For the text-containing cell, return its midpoint in (X, Y) coordinate format. 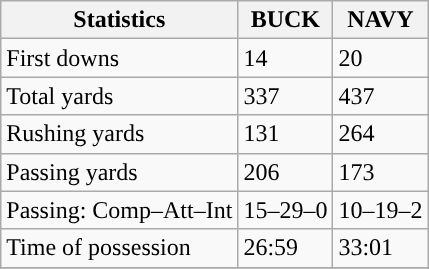
Time of possession (120, 248)
337 (286, 96)
BUCK (286, 20)
Rushing yards (120, 134)
NAVY (380, 20)
Passing yards (120, 172)
20 (380, 58)
10–19–2 (380, 210)
26:59 (286, 248)
15–29–0 (286, 210)
264 (380, 134)
33:01 (380, 248)
Total yards (120, 96)
Statistics (120, 20)
437 (380, 96)
14 (286, 58)
206 (286, 172)
131 (286, 134)
Passing: Comp–Att–Int (120, 210)
First downs (120, 58)
173 (380, 172)
